Return the [x, y] coordinate for the center point of the cell that contains the specified text.  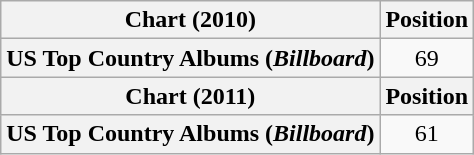
Chart (2011) [190, 96]
69 [427, 58]
Chart (2010) [190, 20]
61 [427, 134]
